Locate the cell with the specified text and output its [x, y] center coordinate. 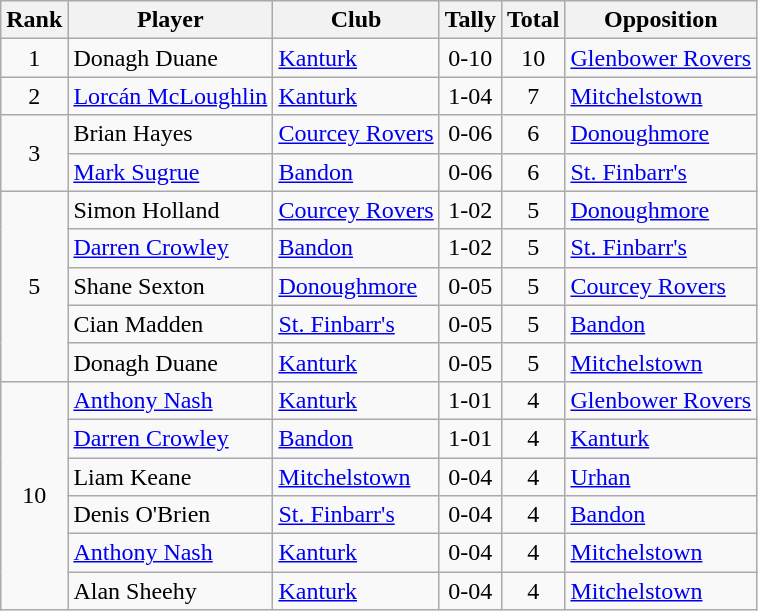
7 [533, 96]
Opposition [661, 20]
Denis O'Brien [170, 515]
Mark Sugrue [170, 172]
Club [356, 20]
Rank [34, 20]
Tally [470, 20]
Simon Holland [170, 210]
Urhan [661, 477]
Player [170, 20]
1 [34, 58]
Alan Sheehy [170, 591]
Total [533, 20]
2 [34, 96]
Brian Hayes [170, 134]
Cian Madden [170, 324]
Liam Keane [170, 477]
1-04 [470, 96]
3 [34, 153]
Lorcán McLoughlin [170, 96]
0-10 [470, 58]
Shane Sexton [170, 286]
